Pinpoint the cell where the given text exists, returning its [x, y] midpoint coordinate. 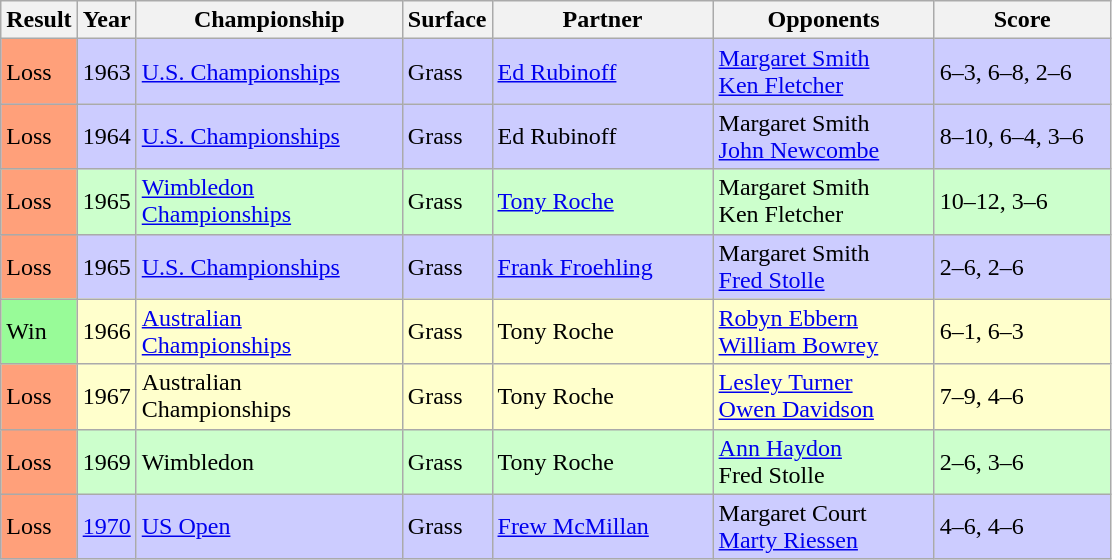
Opponents [824, 20]
6–1, 6–3 [1022, 332]
Score [1022, 20]
1966 [106, 332]
Ann Haydon Fred Stolle [824, 462]
Robyn Ebbern William Bowrey [824, 332]
Margaret Smith John Newcombe [824, 136]
Frank Froehling [602, 266]
Championship [269, 20]
6–3, 6–8, 2–6 [1022, 72]
1969 [106, 462]
2–6, 2–6 [1022, 266]
Margaret Smith Fred Stolle [824, 266]
Surface [447, 20]
Frew McMillan [602, 526]
Wimbledon Championships [269, 202]
1970 [106, 526]
10–12, 3–6 [1022, 202]
1963 [106, 72]
1964 [106, 136]
US Open [269, 526]
Lesley Turner Owen Davidson [824, 396]
Result [39, 20]
Win [39, 332]
Year [106, 20]
Margaret Court Marty Riessen [824, 526]
Partner [602, 20]
2–6, 3–6 [1022, 462]
7–9, 4–6 [1022, 396]
1967 [106, 396]
4–6, 4–6 [1022, 526]
8–10, 6–4, 3–6 [1022, 136]
Wimbledon [269, 462]
